Output the (X, Y) coordinate of the center of the cell containing the given text.  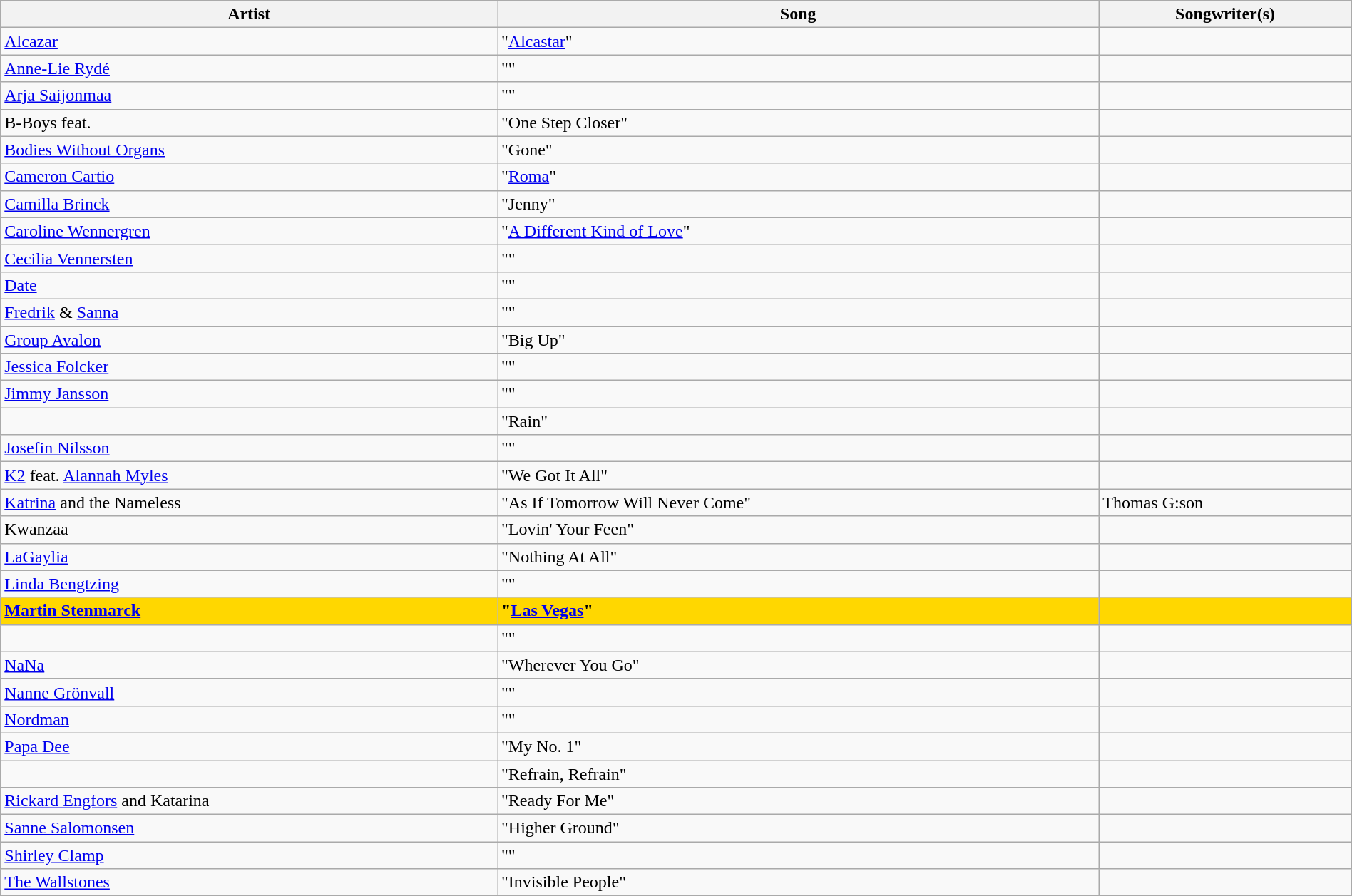
"Wherever You Go" (799, 665)
Cameron Cartio (250, 177)
NaNa (250, 665)
"One Step Closer" (799, 123)
"Las Vegas" (799, 611)
Sanne Salomonsen (250, 828)
Katrina and the Nameless (250, 503)
"Ready For Me" (799, 801)
"Lovin' Your Feen" (799, 530)
Jimmy Jansson (250, 394)
Songwriter(s) (1225, 14)
Anne-Lie Rydé (250, 68)
"My No. 1" (799, 746)
Camilla Brinck (250, 204)
"Roma" (799, 177)
Josefin Nilsson (250, 448)
Rickard Engfors and Katarina (250, 801)
Linda Bengtzing (250, 584)
"Big Up" (799, 340)
Bodies Without Organs (250, 150)
Alcazar (250, 41)
"Gone" (799, 150)
Thomas G:son (1225, 503)
"A Different Kind of Love" (799, 231)
"Nothing At All" (799, 557)
"Jenny" (799, 204)
"Refrain, Refrain" (799, 773)
K2 feat. Alannah Myles (250, 475)
LaGaylia (250, 557)
The Wallstones (250, 882)
Jessica Folcker (250, 367)
Nanne Grönvall (250, 692)
Kwanzaa (250, 530)
Papa Dee (250, 746)
Arja Saijonmaa (250, 96)
Shirley Clamp (250, 855)
"Higher Ground" (799, 828)
Song (799, 14)
"We Got It All" (799, 475)
"Alcastar" (799, 41)
Date (250, 285)
Artist (250, 14)
Nordman (250, 719)
Cecilia Vennersten (250, 258)
B-Boys feat. (250, 123)
"Rain" (799, 421)
Group Avalon (250, 340)
Martin Stenmarck (250, 611)
"Invisible People" (799, 882)
Caroline Wennergren (250, 231)
"As If Tomorrow Will Never Come" (799, 503)
Fredrik & Sanna (250, 312)
